Provide the [x, y] coordinate of the cell's center where the given text is located.  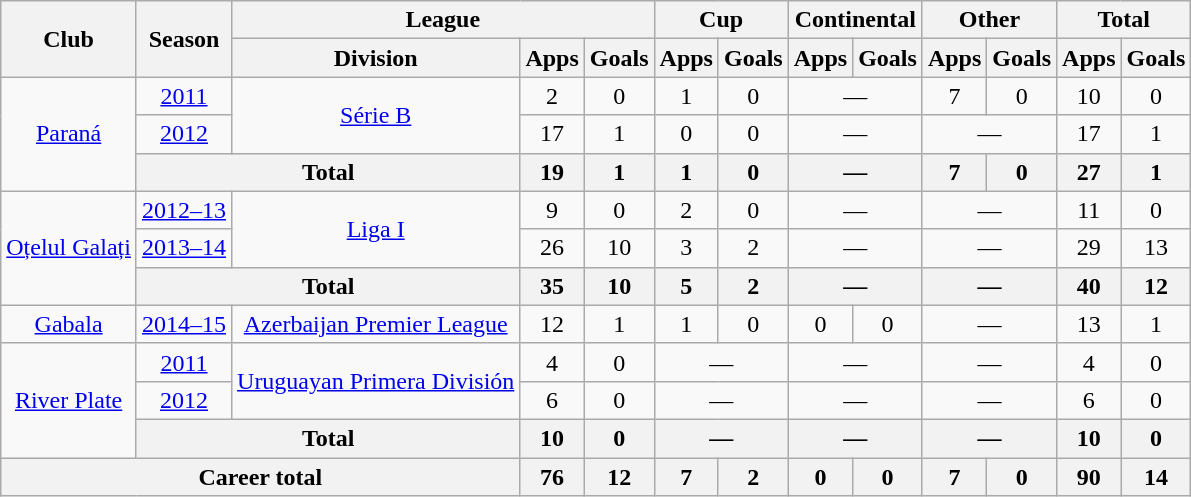
2013–14 [184, 248]
11 [1089, 210]
29 [1089, 248]
76 [552, 477]
Season [184, 39]
Career total [260, 477]
90 [1089, 477]
26 [552, 248]
Série B [376, 115]
9 [552, 210]
Uruguayan Primera División [376, 381]
2012–13 [184, 210]
19 [552, 172]
River Plate [69, 400]
Club [69, 39]
40 [1089, 286]
Continental [855, 20]
Division [376, 58]
League [444, 20]
5 [686, 286]
Azerbaijan Premier League [376, 324]
27 [1089, 172]
14 [1156, 477]
Liga I [376, 229]
Gabala [69, 324]
Oțelul Galați [69, 248]
Other [989, 20]
35 [552, 286]
Cup [721, 20]
3 [686, 248]
Paraná [69, 134]
2014–15 [184, 324]
